Return [X, Y] of the center of cell containing provided text 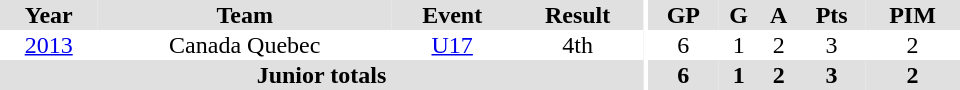
Pts [832, 15]
U17 [452, 45]
G [738, 15]
GP [684, 15]
Year [48, 15]
Event [452, 15]
Canada Quebec [244, 45]
Junior totals [322, 75]
Result [578, 15]
4th [578, 45]
Team [244, 15]
A [778, 15]
PIM [912, 15]
2013 [48, 45]
